Provide the (X, Y) coordinate of the cell's center where the given text is located.  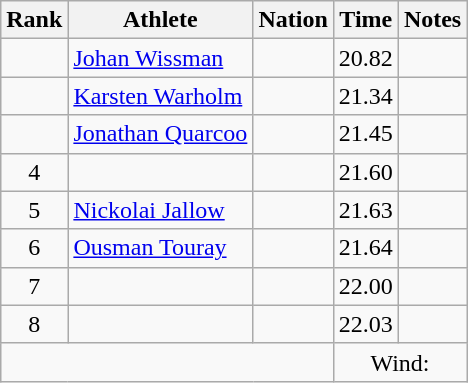
21.45 (366, 134)
Johan Wissman (160, 58)
6 (34, 248)
Time (366, 20)
8 (34, 324)
Athlete (160, 20)
20.82 (366, 58)
21.60 (366, 172)
5 (34, 210)
Nickolai Jallow (160, 210)
22.03 (366, 324)
Wind: (400, 362)
21.64 (366, 248)
Karsten Warholm (160, 96)
Rank (34, 20)
Nation (293, 20)
22.00 (366, 286)
21.34 (366, 96)
7 (34, 286)
21.63 (366, 210)
Notes (432, 20)
Ousman Touray (160, 248)
4 (34, 172)
Jonathan Quarcoo (160, 134)
